From the cell containing the given text, extract its center point as [x, y] coordinate. 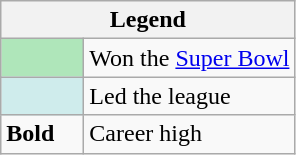
Legend [148, 20]
Career high [190, 134]
Led the league [190, 96]
Won the Super Bowl [190, 58]
Bold [42, 134]
